Detect which cell encompasses the target text, then output its [X, Y] center coordinate. 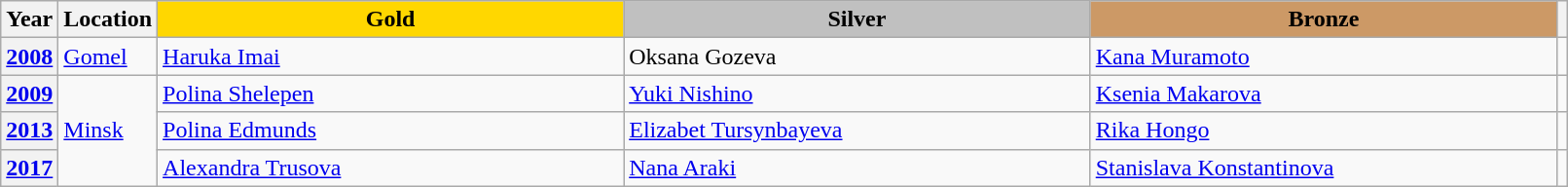
Silver [857, 19]
Bronze [1324, 19]
Nana Araki [857, 168]
Polina Shelepen [391, 93]
Gomel [108, 56]
Stanislava Konstantinova [1324, 168]
Location [108, 19]
Alexandra Trusova [391, 168]
2017 [29, 168]
Yuki Nishino [857, 93]
Minsk [108, 131]
Rika Hongo [1324, 131]
2013 [29, 131]
Year [29, 19]
Gold [391, 19]
Haruka Imai [391, 56]
Elizabet Tursynbayeva [857, 131]
2008 [29, 56]
Kana Muramoto [1324, 56]
Ksenia Makarova [1324, 93]
2009 [29, 93]
Oksana Gozeva [857, 56]
Polina Edmunds [391, 131]
